Output the [X, Y] coordinate of the center of the cell containing the given text.  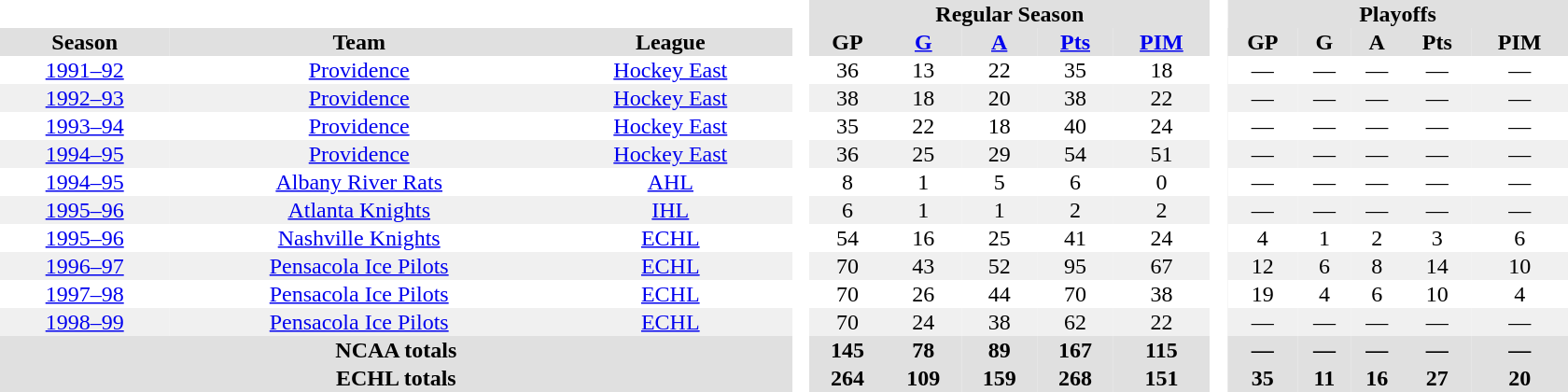
3 [1437, 238]
67 [1162, 266]
115 [1162, 350]
5 [999, 182]
264 [847, 378]
159 [999, 378]
27 [1437, 378]
43 [924, 266]
Regular Season [1010, 14]
109 [924, 378]
51 [1162, 154]
89 [999, 350]
Playoffs [1398, 14]
AHL [670, 182]
151 [1162, 378]
0 [1162, 182]
145 [847, 350]
ECHL totals [396, 378]
Albany River Rats [358, 182]
12 [1263, 266]
Team [358, 42]
78 [924, 350]
95 [1075, 266]
NCAA totals [396, 350]
1997–98 [84, 294]
Season [84, 42]
IHL [670, 210]
40 [1075, 126]
44 [999, 294]
19 [1263, 294]
29 [999, 154]
11 [1324, 378]
14 [1437, 266]
Atlanta Knights [358, 210]
41 [1075, 238]
1993–94 [84, 126]
Nashville Knights [358, 238]
1998–99 [84, 322]
52 [999, 266]
1996–97 [84, 266]
13 [924, 70]
62 [1075, 322]
1992–93 [84, 98]
167 [1075, 350]
League [670, 42]
1991–92 [84, 70]
268 [1075, 378]
26 [924, 294]
